Find where the given text appears and provide that cell's center as (x, y) coordinate. 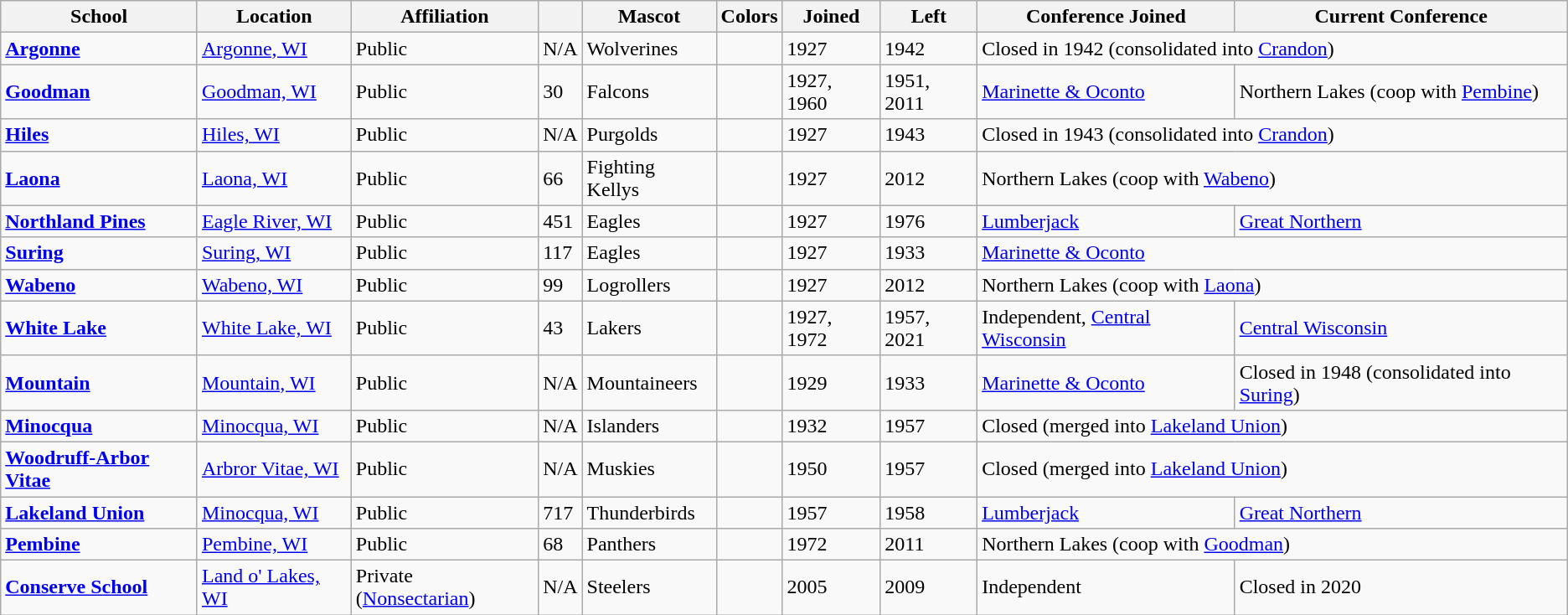
Closed in 2020 (1400, 588)
Argonne, WI (274, 49)
Goodman (99, 92)
Location (274, 17)
2011 (929, 545)
Northern Lakes (coop with Pembine) (1400, 92)
Colors (749, 17)
Muskies (649, 469)
66 (560, 178)
School (99, 17)
Suring (99, 253)
Lakeland Union (99, 512)
Central Wisconsin (1400, 328)
Laona, WI (274, 178)
Conserve School (99, 588)
Goodman, WI (274, 92)
1927, 1972 (831, 328)
Suring, WI (274, 253)
1957, 2021 (929, 328)
Steelers (649, 588)
Wabeno (99, 285)
Northland Pines (99, 221)
Logrollers (649, 285)
451 (560, 221)
White Lake (99, 328)
1927, 1960 (831, 92)
Islanders (649, 426)
1929 (831, 382)
1943 (929, 135)
Laona (99, 178)
Argonne (99, 49)
Arbror Vitae, WI (274, 469)
Pembine (99, 545)
Affiliation (444, 17)
Woodruff-Arbor Vitae (99, 469)
68 (560, 545)
Hiles, WI (274, 135)
Joined (831, 17)
Northern Lakes (coop with Laona) (1273, 285)
43 (560, 328)
Pembine, WI (274, 545)
Eagle River, WI (274, 221)
Mascot (649, 17)
Conference Joined (1106, 17)
99 (560, 285)
Minocqua (99, 426)
Mountain (99, 382)
Current Conference (1400, 17)
Fighting Kellys (649, 178)
Land o' Lakes, WI (274, 588)
1942 (929, 49)
1972 (831, 545)
Private (Nonsectarian) (444, 588)
1958 (929, 512)
2009 (929, 588)
White Lake, WI (274, 328)
Closed in 1943 (consolidated into Crandon) (1273, 135)
1951, 2011 (929, 92)
2005 (831, 588)
Lakers (649, 328)
Independent (1106, 588)
Northern Lakes (coop with Wabeno) (1273, 178)
Closed in 1942 (consolidated into Crandon) (1273, 49)
Panthers (649, 545)
Wabeno, WI (274, 285)
Closed in 1948 (consolidated into Suring) (1400, 382)
1950 (831, 469)
Northern Lakes (coop with Goodman) (1273, 545)
717 (560, 512)
Mountain, WI (274, 382)
1932 (831, 426)
1976 (929, 221)
Hiles (99, 135)
Falcons (649, 92)
Left (929, 17)
Thunderbirds (649, 512)
117 (560, 253)
Purgolds (649, 135)
30 (560, 92)
Wolverines (649, 49)
Mountaineers (649, 382)
Independent, Central Wisconsin (1106, 328)
